Return the [X, Y] coordinate for the center point of the cell that contains the specified text.  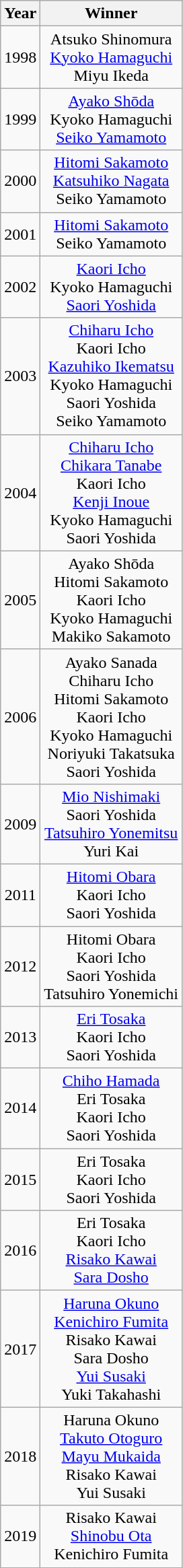
1998 [20, 57]
1999 [20, 119]
2019 [20, 1536]
Mio NishimakiSaori YoshidaTatsuhiro YonemitsuYuri Kai [112, 824]
Kaori IchoKyoko HamaguchiSaori Yoshida [112, 287]
2009 [20, 824]
2018 [20, 1456]
Winner [112, 13]
Ayako ShōdaKyoko HamaguchiSeiko Yamamoto [112, 119]
2011 [20, 895]
Haruna OkunoKenichiro FumitaRisako KawaiSara DoshoYui SusakiYuki Takahashi [112, 1349]
2015 [20, 1180]
2000 [20, 181]
Chiharu IchoKaori IchoKazuhiko IkematsuKyoko HamaguchiSaori YoshidaSeiko Yamamoto [112, 376]
Ayako SanadaChiharu IchoHitomi SakamotoKaori IchoKyoko HamaguchiNoriyuki TakatsukaSaori Yoshida [112, 716]
Risako KawaiShinobu OtaKenichiro Fumita [112, 1536]
2004 [20, 493]
2001 [20, 234]
2012 [20, 967]
2017 [20, 1349]
Year [20, 13]
Chiharu IchoChikara TanabeKaori IchoKenji InoueKyoko HamaguchiSaori Yoshida [112, 493]
Hitomi SakamotoKatsuhiko NagataSeiko Yamamoto [112, 181]
Eri TosakaKaori IchoRisako KawaiSara Dosho [112, 1251]
Hitomi ObaraKaori IchoSaori YoshidaTatsuhiro Yonemichi [112, 967]
Ayako ShōdaHitomi SakamotoKaori IchoKyoko HamaguchiMakiko Sakamoto [112, 600]
2016 [20, 1251]
2005 [20, 600]
Atsuko ShinomuraKyoko HamaguchiMiyu Ikeda [112, 57]
2014 [20, 1108]
Chiho HamadaEri TosakaKaori IchoSaori Yoshida [112, 1108]
2003 [20, 376]
2013 [20, 1037]
Haruna OkunoTakuto OtoguroMayu MukaidaRisako KawaiYui Susaki [112, 1456]
2002 [20, 287]
2006 [20, 716]
Hitomi SakamotoSeiko Yamamoto [112, 234]
Hitomi ObaraKaori IchoSaori Yoshida [112, 895]
